From the cell containing the given text, extract its center point as [X, Y] coordinate. 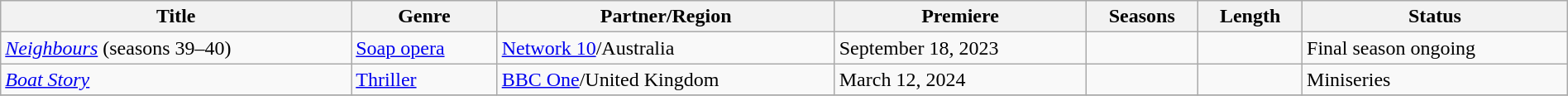
Miniseries [1436, 79]
Final season ongoing [1436, 48]
Partner/Region [666, 17]
March 12, 2024 [960, 79]
Title [176, 17]
Boat Story [176, 79]
Premiere [960, 17]
Length [1250, 17]
September 18, 2023 [960, 48]
Soap opera [424, 48]
Thriller [424, 79]
BBC One/United Kingdom [666, 79]
Genre [424, 17]
Seasons [1142, 17]
Network 10/Australia [666, 48]
Status [1436, 17]
Neighbours (seasons 39–40) [176, 48]
